Capture the cell that displays the provided text and extract its [X, Y] central coordinate. 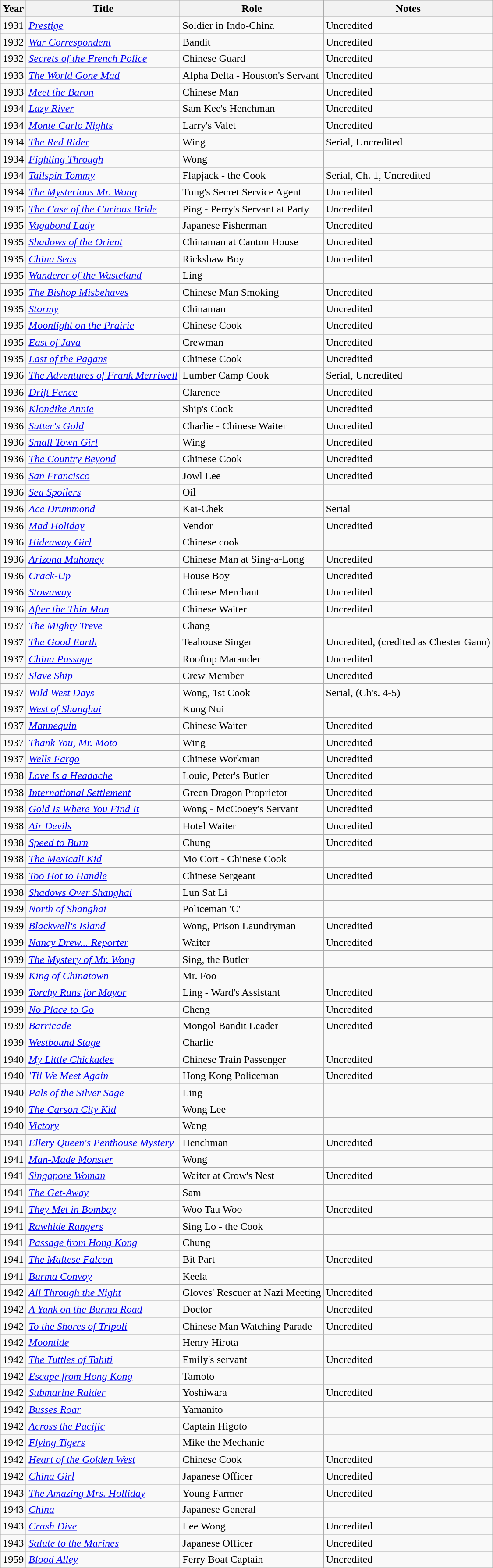
No Place to Go [103, 1009]
Rawhide Rangers [103, 1226]
Young Farmer [252, 1493]
Wanderer of the Wasteland [103, 276]
Japanese General [252, 1509]
Mr. Foo [252, 976]
A Yank on the Burma Road [103, 1310]
Emily's servant [252, 1359]
China [103, 1509]
Lazy River [103, 109]
Klondike Annie [103, 409]
Ferry Boat Captain [252, 1560]
Slave Ship [103, 676]
Lee Wong [252, 1526]
Moontide [103, 1343]
Stormy [103, 309]
Chinese Merchant [252, 592]
Pals of the Silver Sage [103, 1093]
Year [13, 9]
San Francisco [103, 475]
Secrets of the French Police [103, 59]
Shadows of the Orient [103, 242]
Crack-Up [103, 576]
'Til We Meet Again [103, 1076]
Charlie [252, 1043]
Small Town Girl [103, 442]
Gloves' Rescuer at Nazi Meeting [252, 1293]
The Case of the Curious Bride [103, 209]
The Mighty Treve [103, 626]
Ling - Ward's Assistant [252, 992]
West of Shanghai [103, 709]
War Correspondent [103, 42]
Mike the Mechanic [252, 1443]
Sing, the Butler [252, 959]
Chinese cook [252, 542]
Chinaman at Canton House [252, 242]
Heart of the Golden West [103, 1459]
Wong Lee [252, 1109]
Blood Alley [103, 1560]
Burma Convoy [103, 1276]
Blackwell's Island [103, 926]
The Tuttles of Tahiti [103, 1359]
Speed to Burn [103, 842]
Prestige [103, 25]
The Amazing Mrs. Holliday [103, 1493]
Air Devils [103, 826]
Cheng [252, 1009]
Bit Part [252, 1259]
Rooftop Marauder [252, 659]
Vagabond Lady [103, 226]
Wong, 1st Cook [252, 692]
Yamanito [252, 1409]
1931 [13, 25]
The Mysterious Mr. Wong [103, 192]
Serial, (Ch's. 4-5) [408, 692]
Shadows Over Shanghai [103, 892]
Rickshaw Boy [252, 259]
Chinese Man [252, 92]
Chinese Workman [252, 759]
Across the Pacific [103, 1426]
King of Chinatown [103, 976]
The Red Rider [103, 142]
Chinese Man Watching Parade [252, 1326]
Sam [252, 1193]
Love Is a Headache [103, 776]
Title [103, 9]
Chinese Sergeant [252, 876]
The Carson City Kid [103, 1109]
Too Hot to Handle [103, 876]
Waiter at Crow's Nest [252, 1176]
East of Java [103, 342]
Sea Spoilers [103, 492]
Victory [103, 1126]
Henchman [252, 1143]
Uncredited, (credited as Chester Gann) [408, 642]
House Boy [252, 576]
Barricade [103, 1026]
Passage from Hong Kong [103, 1242]
Hotel Waiter [252, 826]
Hideaway Girl [103, 542]
Singapore Woman [103, 1176]
Nancy Drew... Reporter [103, 942]
The Mystery of Mr. Wong [103, 959]
Notes [408, 9]
Tamoto [252, 1376]
The World Gone Mad [103, 75]
Bandit [252, 42]
The Get-Away [103, 1193]
Ace Drummond [103, 509]
Kai-Chek [252, 509]
Ellery Queen's Penthouse Mystery [103, 1143]
Serial, Ch. 1, Uncredited [408, 175]
They Met in Bombay [103, 1209]
Sam Kee's Henchman [252, 109]
Waiter [252, 942]
Crewman [252, 342]
Yoshiwara [252, 1393]
1959 [13, 1560]
Louie, Peter's Butler [252, 776]
Tung's Secret Service Agent [252, 192]
Larry's Valet [252, 125]
Wong - McCooey's Servant [252, 809]
Busses Roar [103, 1409]
Ship's Cook [252, 409]
The Country Beyond [103, 459]
Vendor [252, 526]
Salute to the Marines [103, 1543]
The Maltese Falcon [103, 1259]
Mad Holiday [103, 526]
Chang [252, 626]
To the Shores of Tripoli [103, 1326]
Meet the Baron [103, 92]
Keela [252, 1276]
Mo Cort - Chinese Cook [252, 859]
Clarence [252, 392]
My Little Chickadee [103, 1059]
China Passage [103, 659]
Flying Tigers [103, 1443]
The Good Earth [103, 642]
Fighting Through [103, 159]
Chinese Guard [252, 59]
Role [252, 9]
The Bishop Misbehaves [103, 292]
Mongol Bandit Leader [252, 1026]
Soldier in Indo-China [252, 25]
Teahouse Singer [252, 642]
After the Thin Man [103, 609]
Ping - Perry's Servant at Party [252, 209]
Policeman 'C' [252, 909]
North of Shanghai [103, 909]
Wang [252, 1126]
Thank You, Mr. Moto [103, 743]
Hong Kong Policeman [252, 1076]
Moonlight on the Prairie [103, 326]
The Mexicali Kid [103, 859]
Sutter's Gold [103, 425]
Drift Fence [103, 392]
International Settlement [103, 793]
Wells Fargo [103, 759]
Torchy Runs for Mayor [103, 992]
Lumber Camp Cook [252, 375]
Escape from Hong Kong [103, 1376]
Chinese Man at Sing-a-Long [252, 559]
Jowl Lee [252, 475]
Wild West Days [103, 692]
Monte Carlo Nights [103, 125]
Henry Hirota [252, 1343]
Chinaman [252, 309]
Flapjack - the Cook [252, 175]
Charlie - Chinese Waiter [252, 425]
Westbound Stage [103, 1043]
Captain Higoto [252, 1426]
China Girl [103, 1476]
Gold Is Where You Find It [103, 809]
Sing Lo - the Cook [252, 1226]
Last of the Pagans [103, 359]
Doctor [252, 1310]
Arizona Mahoney [103, 559]
Chinese Man Smoking [252, 292]
Mannequin [103, 726]
Tailspin Tommy [103, 175]
Man-Made Monster [103, 1159]
Oil [252, 492]
China Seas [103, 259]
Submarine Raider [103, 1393]
Crew Member [252, 676]
Stowaway [103, 592]
Japanese Fisherman [252, 226]
Lun Sat Li [252, 892]
Serial [408, 509]
Wong, Prison Laundryman [252, 926]
Woo Tau Woo [252, 1209]
Alpha Delta - Houston's Servant [252, 75]
Green Dragon Proprietor [252, 793]
All Through the Night [103, 1293]
Chinese Train Passenger [252, 1059]
Crash Dive [103, 1526]
The Adventures of Frank Merriwell [103, 375]
Kung Nui [252, 709]
